Return the (X, Y) coordinate for the center point of the cell that contains the specified text.  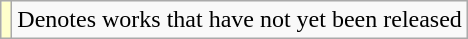
Denotes works that have not yet been released (240, 20)
